Extract the [X, Y] coordinate from the center of the cell holding the provided text.  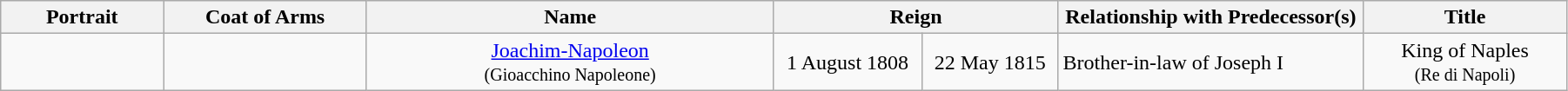
Title [1465, 17]
Brother-in-law of Joseph I [1211, 62]
Reign [915, 17]
Joachim-Napoleon(Gioacchino Napoleone) [569, 62]
Relationship with Predecessor(s) [1211, 17]
Name [569, 17]
Portrait [82, 17]
Coat of Arms [265, 17]
22 May 1815 [990, 62]
1 August 1808 [848, 62]
King of Naples(Re di Napoli) [1465, 62]
